Detect which cell encompasses the target text, then output its (x, y) center coordinate. 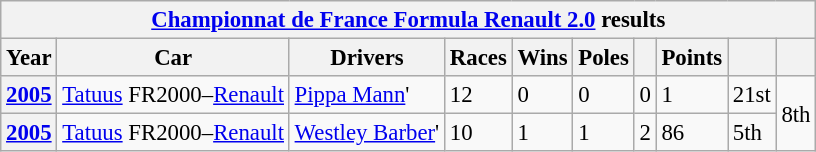
8th (796, 114)
21st (752, 95)
Championnat de France Formula Renault 2.0 results (408, 20)
Poles (604, 58)
10 (479, 133)
Pippa Mann' (366, 95)
12 (479, 95)
Wins (542, 58)
2 (645, 133)
86 (692, 133)
Westley Barber' (366, 133)
Drivers (366, 58)
Car (173, 58)
Points (692, 58)
Races (479, 58)
Year (29, 58)
5th (752, 133)
